For the text-containing cell, return its midpoint in [X, Y] coordinate format. 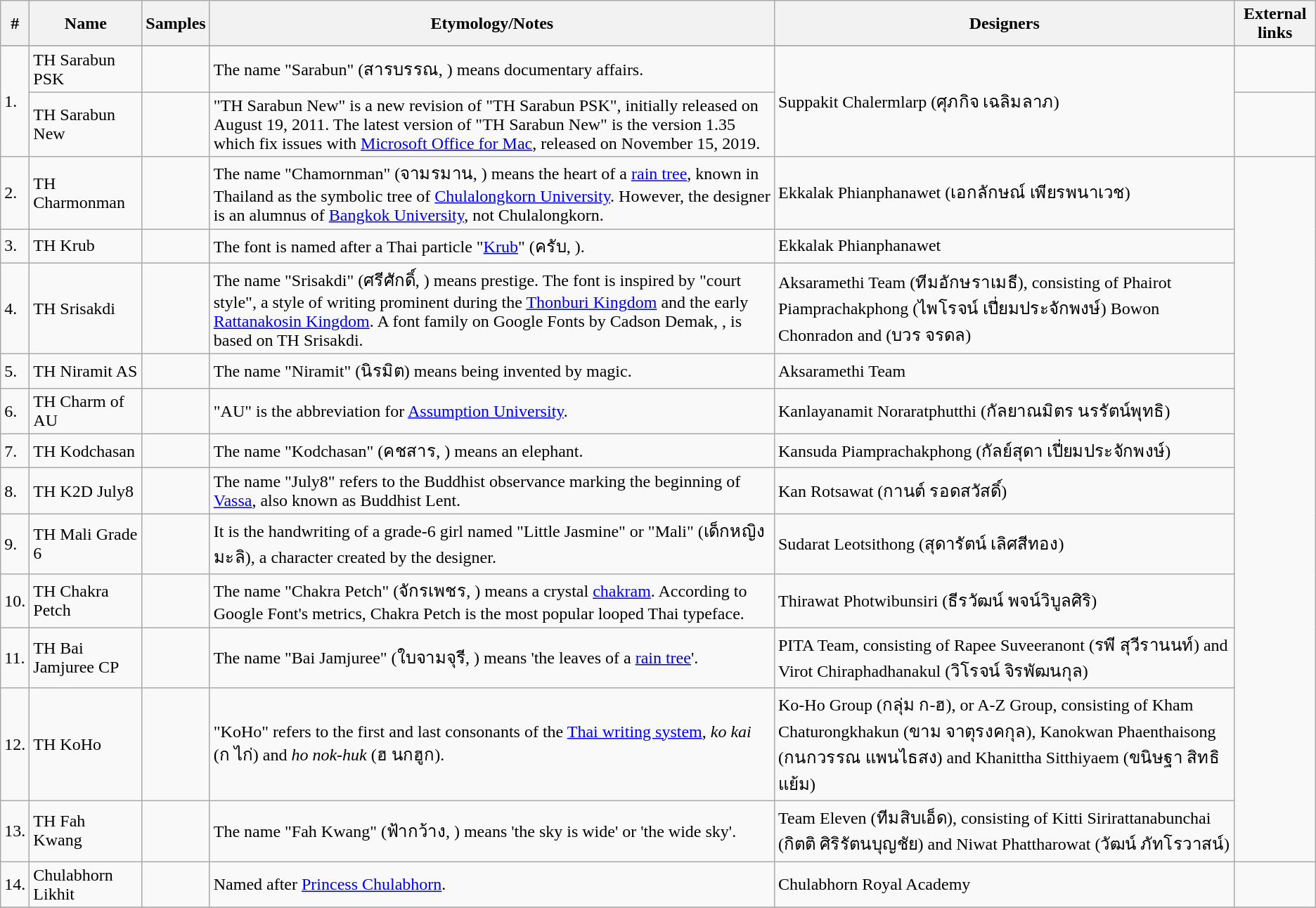
Team Eleven (ทีมสิบเอ็ด), consisting of Kitti Sirirattanabunchai (กิตติ ศิริรัตนบุญชัย) and Niwat Phattharowat (วัฒน์ ภัทโรวาสน์) [1004, 831]
The name "Kodchasan" (คชสาร, ) means an elephant. [492, 451]
Kansuda Piamprachakphong (กัลย์สุดา เปี่ยมประจักพงษ์) [1004, 451]
Ekkalak Phianphanawet (เอกลักษณ์ เพียรพนาเวช) [1004, 193]
"KoHo" refers to the first and last consonants of the Thai writing system, ko kai (ก ไก่) and ho nok-huk (ฮ นกฮูก). [492, 745]
13. [15, 831]
The name "Bai Jamjuree" (ใบจามจุรี, ) means 'the leaves of a rain tree'. [492, 657]
TH Chakra Petch [86, 601]
1. [15, 101]
Name [86, 24]
TH K2D July8 [86, 491]
7. [15, 451]
Thirawat Photwibunsiri (ธีรวัฒน์ พจน์วิบูลศิริ) [1004, 601]
The font is named after a Thai particle "Krub" (ครับ, ). [492, 246]
TH Charmonman [86, 193]
TH Mali Grade 6 [86, 544]
It is the handwriting of a grade-6 girl named "Little Jasmine" or "Mali" (เด็กหญิงมะลิ), a character created by the designer. [492, 544]
TH Sarabun PSK [86, 69]
Kan Rotsawat (กานต์ รอดสวัสดิ์) [1004, 491]
Chulabhorn Likhit [86, 884]
# [15, 24]
TH Krub [86, 246]
PITA Team, consisting of Rapee Suveeranont (รพี สุวีรานนท์) and Virot Chiraphadhanakul (วิโรจน์ จิรพัฒนกุล) [1004, 657]
Named after Princess Chulabhorn. [492, 884]
11. [15, 657]
TH Fah Kwang [86, 831]
The name "July8" refers to the Buddhist observance marking the beginning of Vassa, also known as Buddhist Lent. [492, 491]
"AU" is the abbreviation for Assumption University. [492, 410]
Samples [176, 24]
4. [15, 309]
8. [15, 491]
12. [15, 745]
TH Kodchasan [86, 451]
14. [15, 884]
The name "Sarabun" (สารบรรณ, ) means documentary affairs. [492, 69]
Sudarat Leotsithong (สุดารัตน์ เลิศสีทอง) [1004, 544]
TH Bai Jamjuree CP [86, 657]
Ekkalak Phianphanawet [1004, 246]
10. [15, 601]
Aksaramethi Team [1004, 371]
TH Charm of AU [86, 410]
5. [15, 371]
The name "Fah Kwang" (ฟ้ากว้าง, ) means 'the sky is wide' or 'the wide sky'. [492, 831]
Designers [1004, 24]
Etymology/Notes [492, 24]
Aksaramethi Team (ทีมอักษราเมธี), consisting of Phairot Piamprachakphong (ไพโรจน์ เปี่ยมประจักพงษ์) Bowon Chonradon and (บวร จรดล) [1004, 309]
3. [15, 246]
TH Niramit AS [86, 371]
Chulabhorn Royal Academy [1004, 884]
9. [15, 544]
Kanlayanamit Noraratphutthi (กัลยาณมิตร นรรัตน์พุทธิ) [1004, 410]
2. [15, 193]
TH KoHo [86, 745]
The name "Niramit" (นิรมิต) means being invented by magic. [492, 371]
Suppakit Chalermlarp (ศุภกิจ เฉลิมลาภ) [1004, 101]
TH Srisakdi [86, 309]
6. [15, 410]
External links [1275, 24]
TH Sarabun New [86, 124]
